Determine the (x, y) coordinate at the center of the cell enclosing the given text.  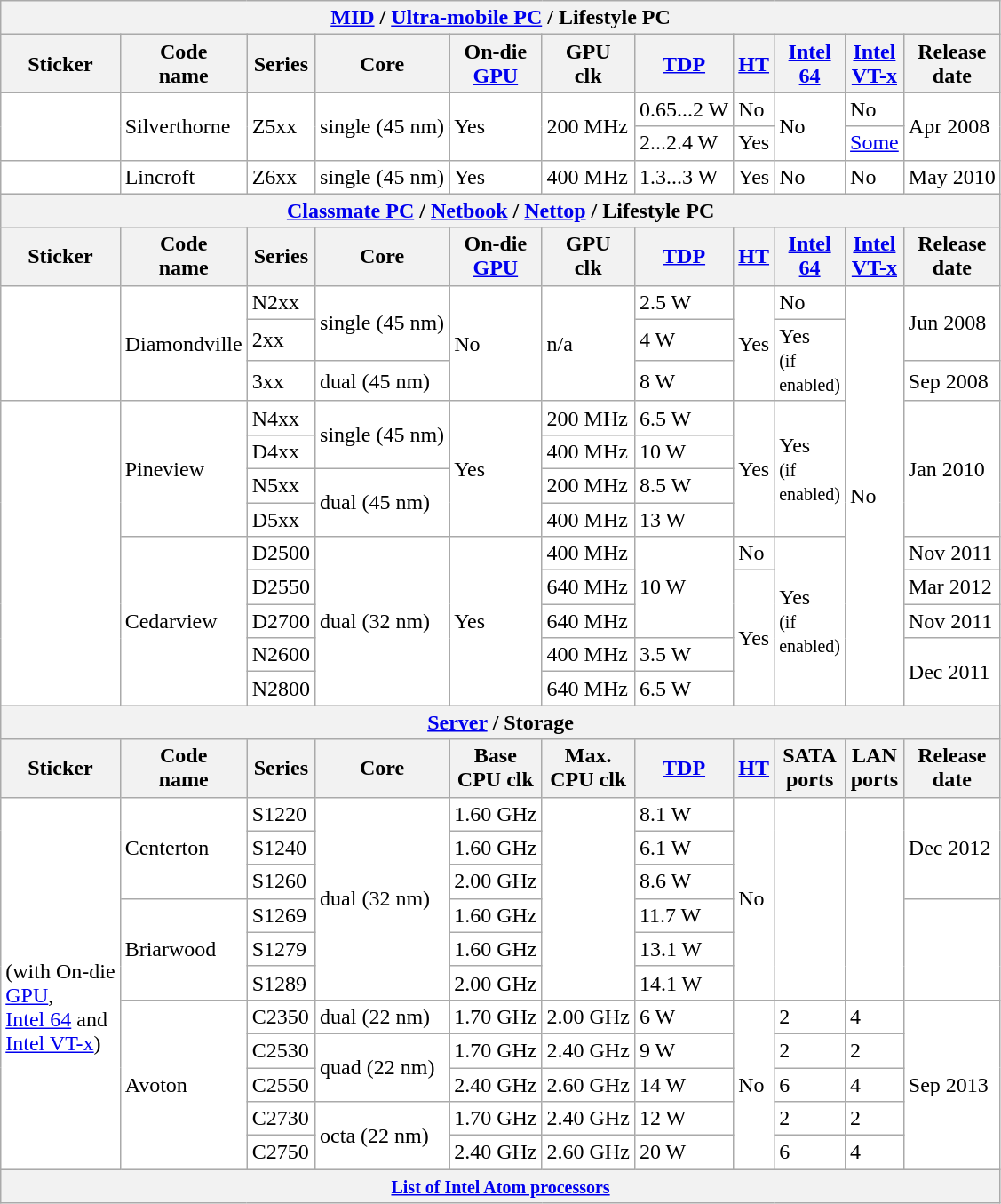
N2800 (281, 689)
Centerton (183, 848)
S1260 (281, 881)
Some (875, 143)
BaseCPU clk (496, 768)
SATAports (810, 768)
9 W (684, 1050)
6.1 W (684, 848)
LANports (875, 768)
14.1 W (684, 983)
N2600 (281, 655)
2.5 W (684, 302)
C2750 (281, 1152)
8 W (684, 380)
Silverthorne (183, 126)
6 W (684, 1017)
Dec 2012 (952, 848)
N4xx (281, 418)
S1240 (281, 848)
Z6xx (281, 177)
Sep 2013 (952, 1084)
Server / Storage (501, 722)
Jun 2008 (952, 323)
14 W (684, 1085)
Max.CPU clk (588, 768)
Dec 2011 (952, 672)
N2xx (281, 302)
0.65...2 W (684, 109)
11.7 W (684, 915)
Apr 2008 (952, 126)
dual (22 nm) (382, 1017)
3.5 W (684, 655)
Cedarview (183, 621)
D4xx (281, 451)
S1279 (281, 949)
MID / Ultra-mobile PC / Lifestyle PC (501, 18)
13 W (684, 520)
C2550 (281, 1085)
Diamondville (183, 343)
S1220 (281, 814)
N5xx (281, 485)
C2530 (281, 1050)
(with On-dieGPU,Intel 64 and Intel VT-x) (60, 983)
D2550 (281, 587)
quad (22 nm) (382, 1067)
May 2010 (952, 177)
20 W (684, 1152)
D2500 (281, 554)
C2730 (281, 1119)
S1289 (281, 983)
8.1 W (684, 814)
D5xx (281, 520)
List of Intel Atom processors (501, 1186)
8.6 W (684, 881)
Avoton (183, 1084)
Lincroft (183, 177)
D2700 (281, 621)
4 W (684, 339)
2...2.4 W (684, 143)
Briarwood (183, 949)
Sep 2008 (952, 380)
2xx (281, 339)
Classmate PC / Netbook / Nettop / Lifestyle PC (501, 211)
Jan 2010 (952, 468)
C2350 (281, 1017)
12 W (684, 1119)
n/a (588, 343)
Z5xx (281, 126)
octa (22 nm) (382, 1136)
1.3...3 W (684, 177)
13.1 W (684, 949)
S1269 (281, 915)
8.5 W (684, 485)
3xx (281, 380)
Mar 2012 (952, 587)
Pineview (183, 468)
